From the cell containing the given text, extract its center point as [x, y] coordinate. 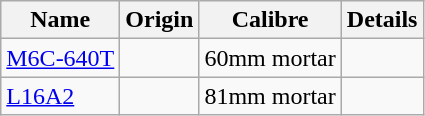
Details [382, 20]
Name [60, 20]
60mm mortar [270, 58]
Origin [160, 20]
M6C-640T [60, 58]
81mm mortar [270, 96]
Calibre [270, 20]
L16A2 [60, 96]
